Search for the cell housing the specified text and yield its (X, Y) center coordinate. 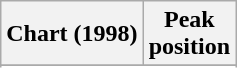
Peakposition (189, 34)
Chart (1998) (72, 34)
